Output the [x, y] coordinate of the center of the cell containing the given text.  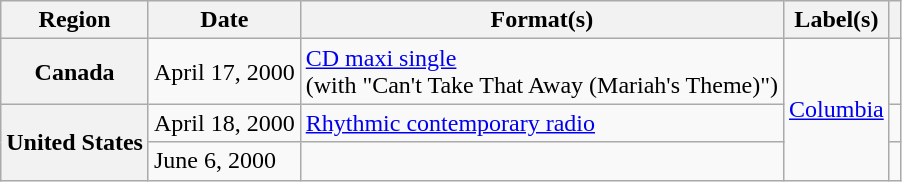
June 6, 2000 [224, 161]
April 18, 2000 [224, 123]
Region [75, 20]
April 17, 2000 [224, 72]
Canada [75, 72]
Label(s) [837, 20]
Columbia [837, 110]
Format(s) [542, 20]
United States [75, 142]
CD maxi single(with "Can't Take That Away (Mariah's Theme)") [542, 72]
Date [224, 20]
Rhythmic contemporary radio [542, 123]
